Identify which cell holds the provided text, then report its [X, Y] central coordinate. 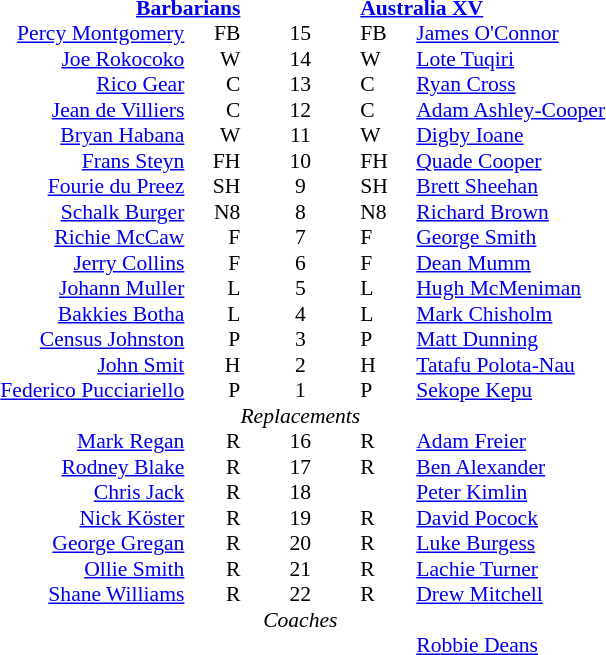
5 [300, 289]
13 [300, 85]
10 [300, 161]
12 [300, 110]
7 [300, 237]
18 [300, 493]
22 [300, 595]
16 [300, 441]
20 [300, 543]
17 [300, 467]
Replacements [300, 416]
19 [300, 518]
15 [300, 33]
Coaches [300, 620]
9 [300, 187]
8 [300, 212]
6 [300, 263]
2 [300, 365]
14 [300, 59]
21 [300, 569]
3 [300, 339]
4 [300, 314]
1 [300, 391]
11 [300, 135]
